Extract the (X, Y) coordinate from the center of the cell holding the provided text.  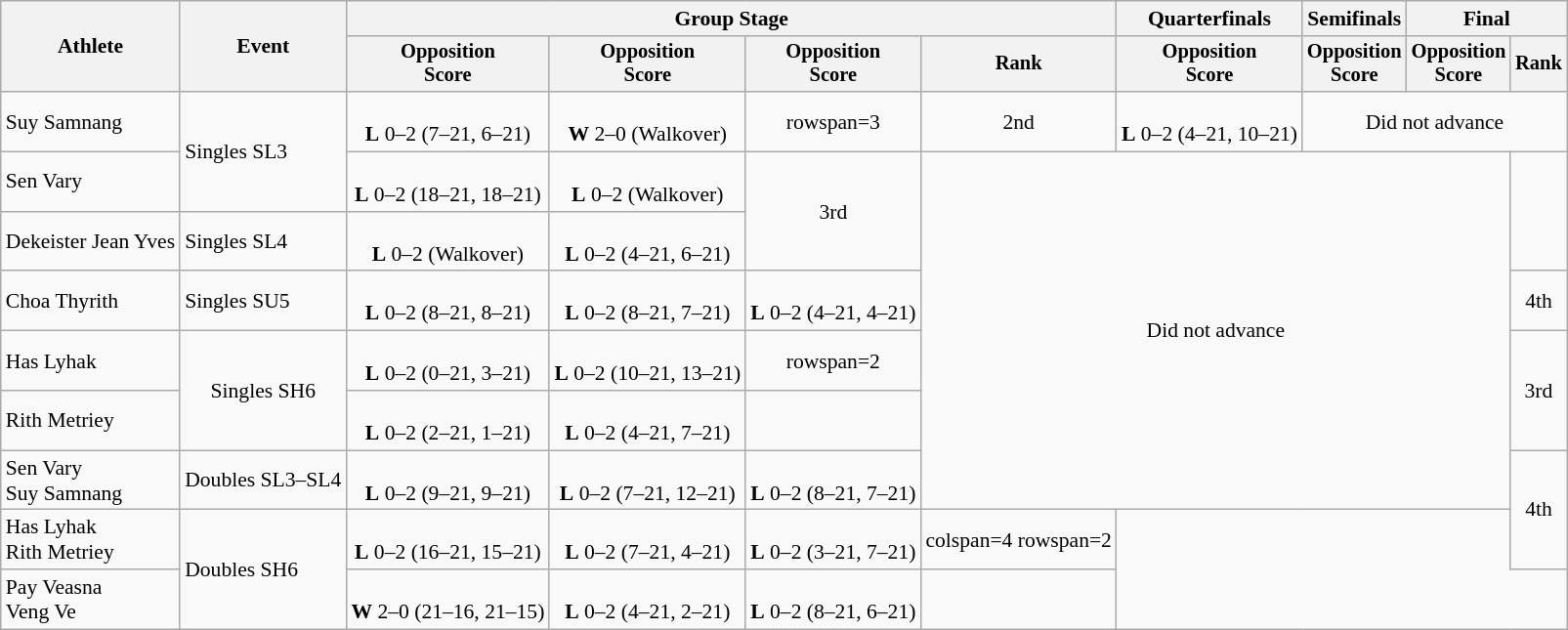
L 0–2 (7–21, 6–21) (447, 121)
2nd (1018, 121)
Dekeister Jean Yves (90, 242)
Singles SU5 (263, 301)
L 0–2 (16–21, 15–21) (447, 539)
W 2–0 (Walkover) (647, 121)
Choa Thyrith (90, 301)
L 0–2 (18–21, 18–21) (447, 182)
Final (1487, 19)
Athlete (90, 47)
L 0–2 (4–21, 6–21) (647, 242)
W 2–0 (21–16, 21–15) (447, 600)
Has LyhakRith Metriey (90, 539)
rowspan=3 (832, 121)
L 0–2 (9–21, 9–21) (447, 481)
Sen Vary (90, 182)
L 0–2 (4–21, 10–21) (1209, 121)
colspan=4 rowspan=2 (1018, 539)
L 0–2 (7–21, 12–21) (647, 481)
Quarterfinals (1209, 19)
Pay VeasnaVeng Ve (90, 600)
Has Lyhak (90, 361)
L 0–2 (10–21, 13–21) (647, 361)
Singles SL4 (263, 242)
Singles SH6 (263, 391)
Suy Samnang (90, 121)
L 0–2 (7–21, 4–21) (647, 539)
L 0–2 (4–21, 2–21) (647, 600)
Doubles SL3–SL4 (263, 481)
L 0–2 (2–21, 1–21) (447, 420)
Sen VarySuy Samnang (90, 481)
Singles SL3 (263, 151)
Group Stage (731, 19)
Doubles SH6 (263, 569)
L 0–2 (4–21, 4–21) (832, 301)
L 0–2 (8–21, 8–21) (447, 301)
Semifinals (1354, 19)
Event (263, 47)
rowspan=2 (832, 361)
L 0–2 (4–21, 7–21) (647, 420)
L 0–2 (3–21, 7–21) (832, 539)
Rith Metriey (90, 420)
L 0–2 (8–21, 6–21) (832, 600)
L 0–2 (0–21, 3–21) (447, 361)
